For the text-containing cell, return its midpoint in (x, y) coordinate format. 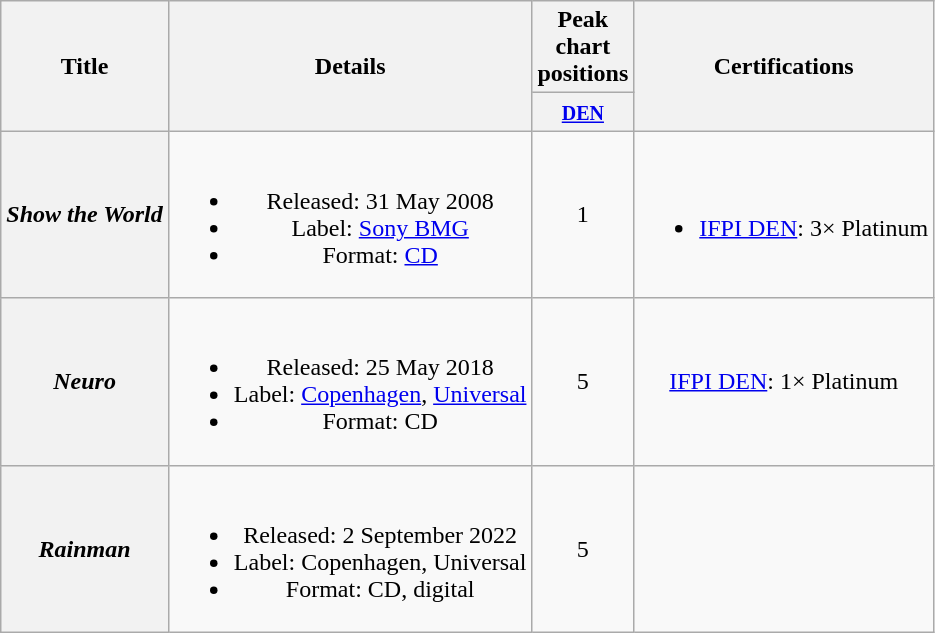
Title (85, 66)
DEN (583, 112)
Released: 31 May 2008Label: Sony BMGFormat: CD (350, 214)
Peak chart positions (583, 47)
Rainman (85, 548)
Show the World (85, 214)
IFPI DEN: 3× Platinum (784, 214)
Released: 25 May 2018Label: Copenhagen, UniversalFormat: CD (350, 382)
Released: 2 September 2022Label: Copenhagen, UniversalFormat: CD, digital (350, 548)
Certifications (784, 66)
1 (583, 214)
Details (350, 66)
Neuro (85, 382)
IFPI DEN: 1× Platinum (784, 382)
